Detect which cell encompasses the target text, then output its [X, Y] center coordinate. 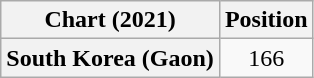
Chart (2021) [110, 20]
Position [266, 20]
166 [266, 58]
South Korea (Gaon) [110, 58]
